Locate the cell with the specified text and output its [x, y] center coordinate. 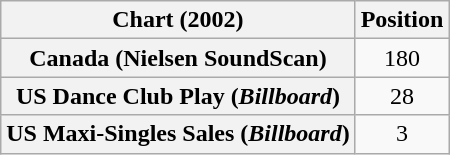
180 [402, 58]
Canada (Nielsen SoundScan) [178, 58]
Position [402, 20]
3 [402, 134]
Chart (2002) [178, 20]
US Dance Club Play (Billboard) [178, 96]
US Maxi-Singles Sales (Billboard) [178, 134]
28 [402, 96]
